Output the (x, y) coordinate of the center of the cell containing the given text.  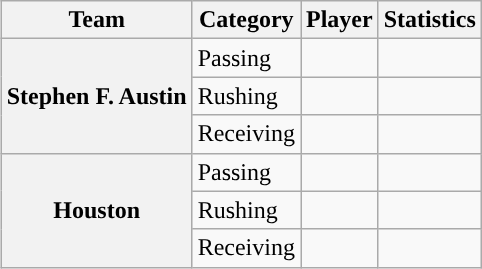
Houston (96, 210)
Player (339, 20)
Statistics (430, 20)
Stephen F. Austin (96, 96)
Team (96, 20)
Category (246, 20)
